Extract the [X, Y] coordinate from the center of the cell holding the provided text.  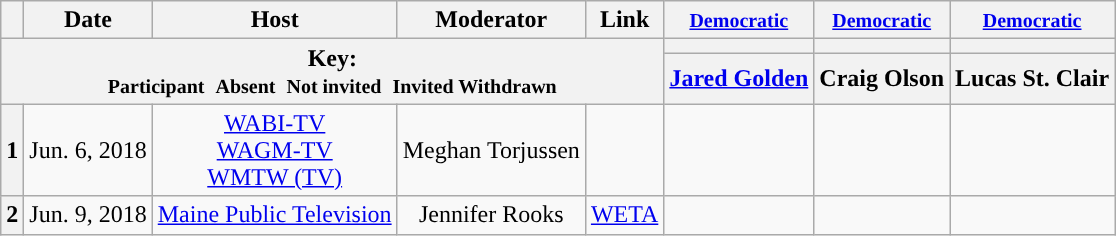
1 [12, 150]
Jun. 9, 2018 [88, 215]
Jun. 6, 2018 [88, 150]
WETA [624, 215]
Host [274, 20]
2 [12, 215]
Maine Public Television [274, 215]
Meghan Torjussen [491, 150]
WABI-TVWAGM-TVWMTW (TV) [274, 150]
Jennifer Rooks [491, 215]
Moderator [491, 20]
Link [624, 20]
Lucas St. Clair [1032, 78]
Date [88, 20]
Key: Participant Absent Not invited Invited Withdrawn [332, 72]
Craig Olson [882, 78]
Jared Golden [739, 78]
